Return [x, y] of the center of cell containing provided text 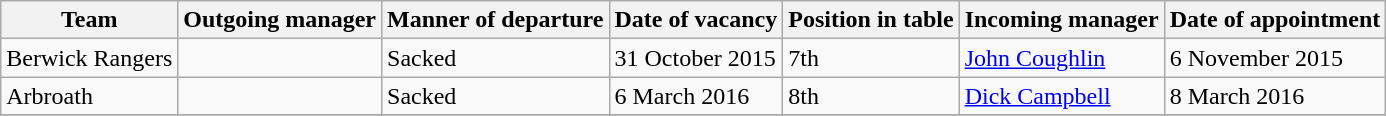
6 March 2016 [696, 96]
Position in table [871, 20]
Incoming manager [1062, 20]
John Coughlin [1062, 58]
Manner of departure [496, 20]
7th [871, 58]
6 November 2015 [1275, 58]
Arbroath [90, 96]
Outgoing manager [280, 20]
8th [871, 96]
Date of appointment [1275, 20]
Date of vacancy [696, 20]
31 October 2015 [696, 58]
Dick Campbell [1062, 96]
Berwick Rangers [90, 58]
Team [90, 20]
8 March 2016 [1275, 96]
